Return (x, y) of the center of cell containing provided text 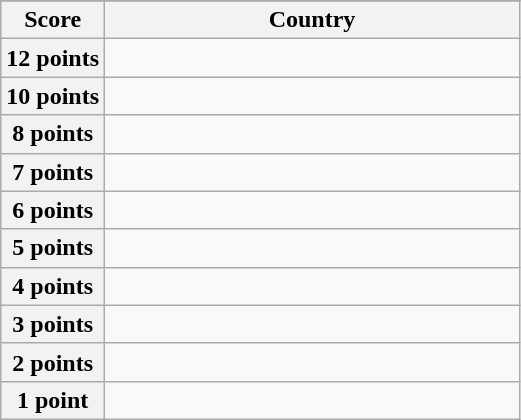
7 points (53, 172)
5 points (53, 248)
10 points (53, 96)
Country (312, 20)
8 points (53, 134)
12 points (53, 58)
3 points (53, 324)
Score (53, 20)
1 point (53, 400)
4 points (53, 286)
2 points (53, 362)
6 points (53, 210)
